Determine the (x, y) coordinate at the center of the cell enclosing the given text.  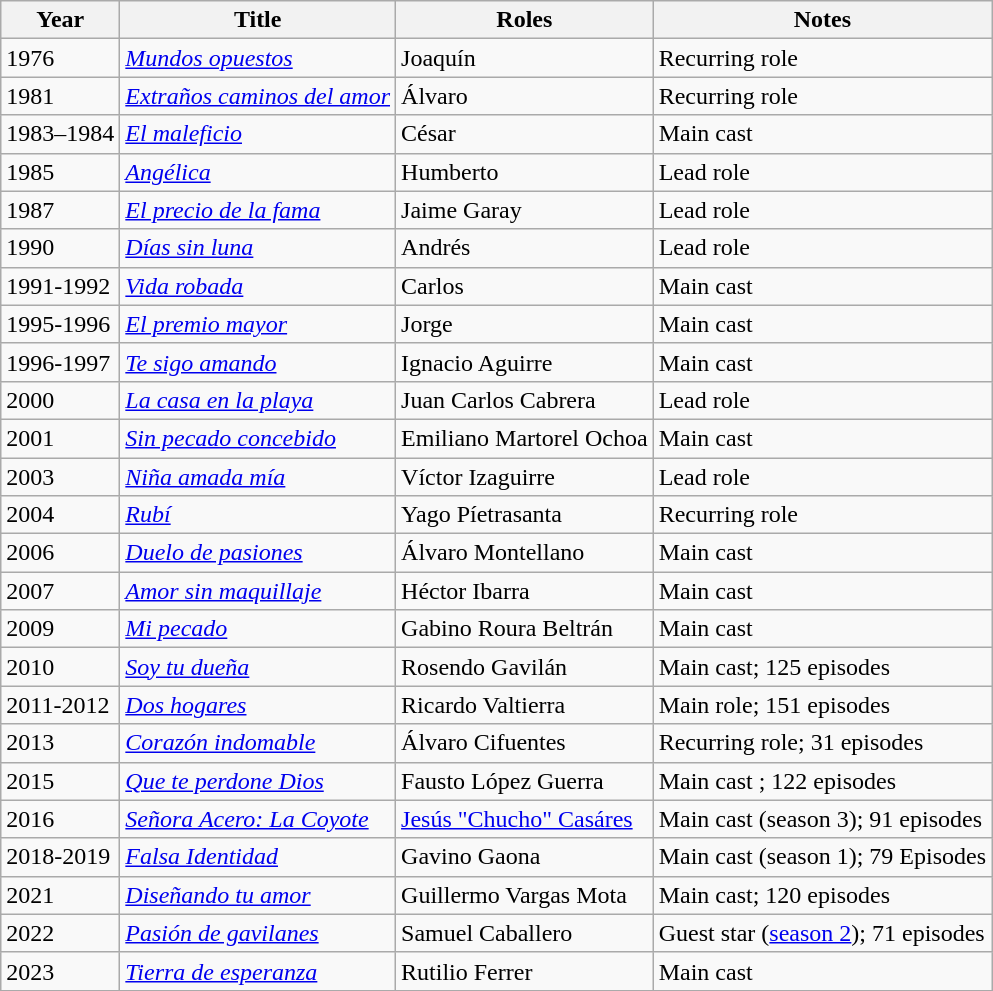
Soy tu dueña (258, 667)
1996-1997 (60, 362)
2011-2012 (60, 705)
El premio mayor (258, 324)
Álvaro Cifuentes (525, 743)
Roles (525, 20)
1981 (60, 96)
Main role; 151 episodes (822, 705)
Sin pecado concebido (258, 438)
2013 (60, 743)
Rubí (258, 515)
2003 (60, 477)
Rutilio Ferrer (525, 971)
Gabino Roura Beltrán (525, 629)
2004 (60, 515)
1976 (60, 58)
Que te perdone Dios (258, 781)
Te sigo amando (258, 362)
2001 (60, 438)
Falsa Identidad (258, 857)
El precio de la fama (258, 210)
Dos hogares (258, 705)
Mi pecado (258, 629)
Year (60, 20)
Gavino Gaona (525, 857)
La casa en la playa (258, 400)
Guillermo Vargas Mota (525, 895)
2009 (60, 629)
2021 (60, 895)
Rosendo Gavilán (525, 667)
1995-1996 (60, 324)
Extraños caminos del amor (258, 96)
Main cast (season 1); 79 Episodes (822, 857)
Ricardo Valtierra (525, 705)
Mundos opuestos (258, 58)
1985 (60, 172)
Joaquín (525, 58)
Jesús "Chucho" Casáres (525, 819)
Vida robada (258, 286)
1991-1992 (60, 286)
Main cast ; 122 episodes (822, 781)
Corazón indomable (258, 743)
Jorge (525, 324)
Juan Carlos Cabrera (525, 400)
Tierra de esperanza (258, 971)
Carlos (525, 286)
Jaime Garay (525, 210)
Álvaro Montellano (525, 553)
Víctor Izaguirre (525, 477)
2000 (60, 400)
Ignacio Aguirre (525, 362)
2006 (60, 553)
Álvaro (525, 96)
César (525, 134)
Héctor Ibarra (525, 591)
Niña amada mía (258, 477)
Main cast (season 3); 91 episodes (822, 819)
Amor sin maquillaje (258, 591)
Angélica (258, 172)
Main cast; 125 episodes (822, 667)
Andrés (525, 248)
Humberto (525, 172)
2015 (60, 781)
Samuel Caballero (525, 933)
Guest star (season 2); 71 episodes (822, 933)
Señora Acero: La Coyote (258, 819)
Días sin luna (258, 248)
Duelo de pasiones (258, 553)
2023 (60, 971)
Emiliano Martorel Ochoa (525, 438)
1983–1984 (60, 134)
2022 (60, 933)
Notes (822, 20)
2016 (60, 819)
Pasión de gavilanes (258, 933)
Yago Píetrasanta (525, 515)
1987 (60, 210)
Diseñando tu amor (258, 895)
2007 (60, 591)
1990 (60, 248)
2018-2019 (60, 857)
Main cast; 120 episodes (822, 895)
Title (258, 20)
El maleficio (258, 134)
Recurring role; 31 episodes (822, 743)
Fausto López Guerra (525, 781)
2010 (60, 667)
